From the cell containing the given text, extract its center point as (x, y) coordinate. 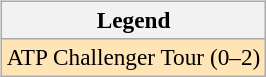
Legend (133, 20)
ATP Challenger Tour (0–2) (133, 57)
